Locate the cell with the specified text and output its (X, Y) center coordinate. 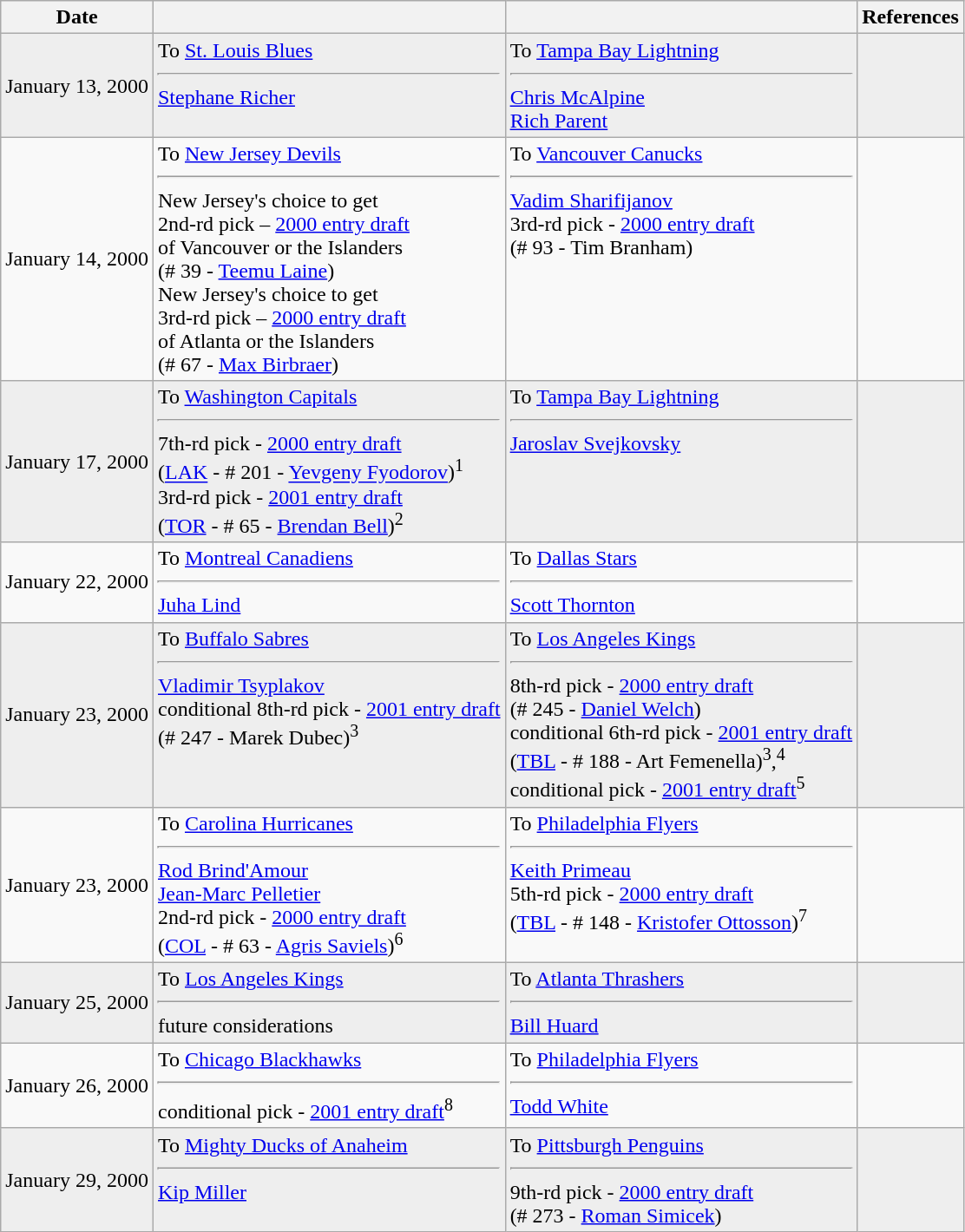
January 25, 2000 (77, 1003)
To Philadelphia FlyersKeith Primeau5th-rd pick - 2000 entry draft(TBL - # 148 - Kristofer Ottosson)7 (681, 885)
To Montreal CanadiensJuha Lind (329, 582)
To Philadelphia FlyersTodd White (681, 1086)
To Vancouver CanucksVadim Sharifijanov3rd-rd pick - 2000 entry draft(# 93 - Tim Branham) (681, 259)
To Washington Capitals7th-rd pick - 2000 entry draft(LAK - # 201 - Yevgeny Fyodorov)13rd-rd pick - 2001 entry draft(TOR - # 65 - Brendan Bell)2 (329, 462)
January 17, 2000 (77, 462)
To St. Louis BluesStephane Richer (329, 85)
January 22, 2000 (77, 582)
January 14, 2000 (77, 259)
Date (77, 17)
To Atlanta ThrashersBill Huard (681, 1003)
To Los Angeles Kingsfuture considerations (329, 1003)
To Tampa Bay LightningChris McAlpineRich Parent (681, 85)
January 29, 2000 (77, 1180)
To Chicago Blackhawksconditional pick - 2001 entry draft8 (329, 1086)
To Tampa Bay LightningJaroslav Svejkovsky (681, 462)
To Buffalo SabresVladimir Tsyplakovconditional 8th-rd pick - 2001 entry draft(# 247 - Marek Dubec)3 (329, 715)
To Dallas StarsScott Thornton (681, 582)
References (911, 17)
To Carolina HurricanesRod Brind'AmourJean-Marc Pelletier2nd-rd pick - 2000 entry draft(COL - # 63 - Agris Saviels)6 (329, 885)
To Mighty Ducks of AnaheimKip Miller (329, 1180)
January 26, 2000 (77, 1086)
January 13, 2000 (77, 85)
To Pittsburgh Penguins9th-rd pick - 2000 entry draft(# 273 - Roman Simicek) (681, 1180)
